Determine the [X, Y] coordinate at the center of the cell enclosing the given text.  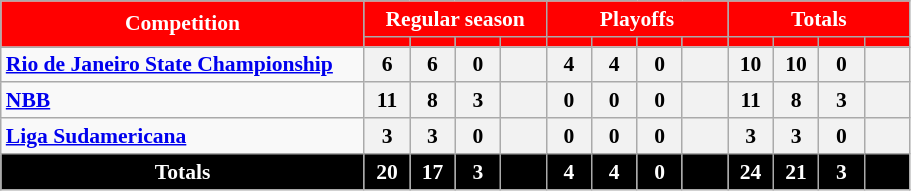
Liga Sudamericana [183, 136]
17 [432, 172]
Regular season [455, 19]
20 [386, 172]
Competition [183, 24]
Rio de Janeiro State Championship [183, 65]
NBB [183, 101]
24 [750, 172]
Playoffs [637, 19]
21 [796, 172]
